Return [x, y] of the center of cell containing provided text 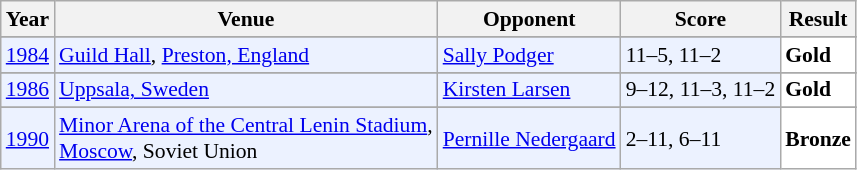
Pernille Nedergaard [530, 138]
Result [818, 19]
1986 [28, 90]
1990 [28, 138]
Opponent [530, 19]
Venue [246, 19]
Guild Hall, Preston, England [246, 55]
Year [28, 19]
Uppsala, Sweden [246, 90]
2–11, 6–11 [701, 138]
Score [701, 19]
9–12, 11–3, 11–2 [701, 90]
11–5, 11–2 [701, 55]
Minor Arena of the Central Lenin Stadium, Moscow, Soviet Union [246, 138]
Kirsten Larsen [530, 90]
Sally Podger [530, 55]
Bronze [818, 138]
1984 [28, 55]
